Detect which cell encompasses the target text, then output its [x, y] center coordinate. 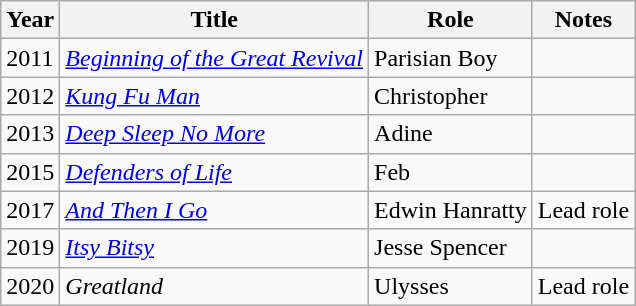
2011 [30, 58]
Deep Sleep No More [214, 134]
And Then I Go [214, 210]
Itsy Bitsy [214, 248]
Beginning of the Great Revival [214, 58]
Role [451, 20]
Christopher [451, 96]
2020 [30, 286]
Adine [451, 134]
Edwin Hanratty [451, 210]
2013 [30, 134]
Notes [583, 20]
Kung Fu Man [214, 96]
Jesse Spencer [451, 248]
Ulysses [451, 286]
Feb [451, 172]
2019 [30, 248]
Defenders of Life [214, 172]
Title [214, 20]
Parisian Boy [451, 58]
2012 [30, 96]
Greatland [214, 286]
2015 [30, 172]
Year [30, 20]
2017 [30, 210]
